Output the [x, y] coordinate of the center of the cell containing the given text.  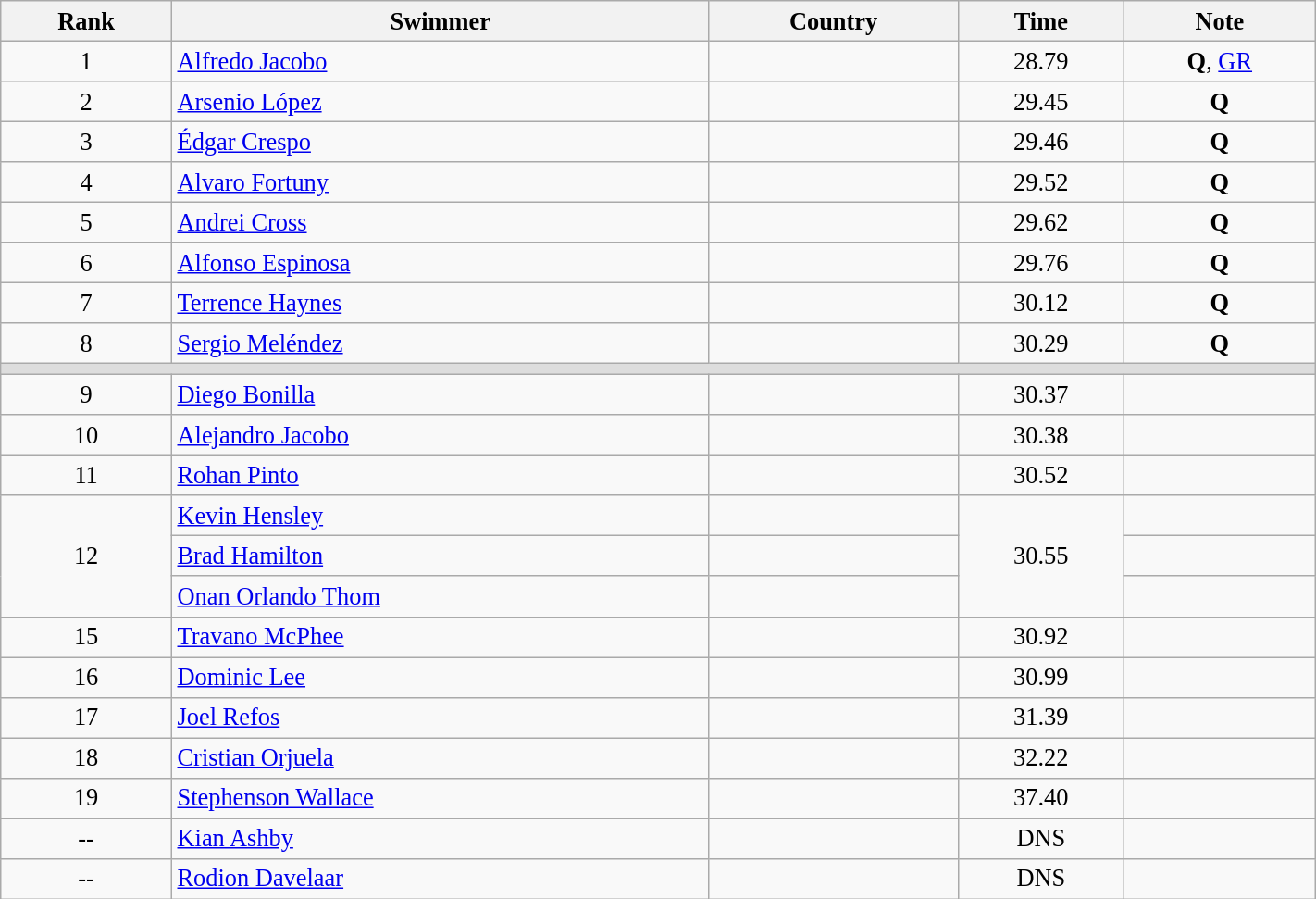
5 [87, 222]
28.79 [1040, 61]
9 [87, 394]
29.45 [1040, 101]
12 [87, 556]
1 [87, 61]
10 [87, 435]
Swimmer [440, 20]
16 [87, 677]
Sergio Meléndez [440, 343]
29.62 [1040, 222]
Joel Refos [440, 718]
7 [87, 303]
15 [87, 637]
Kevin Hensley [440, 516]
32.22 [1040, 757]
Country [833, 20]
Alfonso Espinosa [440, 263]
4 [87, 182]
30.55 [1040, 556]
Time [1040, 20]
Note [1220, 20]
19 [87, 798]
Diego Bonilla [440, 394]
29.46 [1040, 142]
31.39 [1040, 718]
Alfredo Jacobo [440, 61]
Alejandro Jacobo [440, 435]
Terrence Haynes [440, 303]
Cristian Orjuela [440, 757]
Stephenson Wallace [440, 798]
30.52 [1040, 475]
2 [87, 101]
30.99 [1040, 677]
37.40 [1040, 798]
Travano McPhee [440, 637]
Rohan Pinto [440, 475]
17 [87, 718]
Kian Ashby [440, 838]
29.52 [1040, 182]
Andrei Cross [440, 222]
Brad Hamilton [440, 556]
Arsenio López [440, 101]
Q, GR [1220, 61]
Dominic Lee [440, 677]
Rank [87, 20]
Édgar Crespo [440, 142]
11 [87, 475]
6 [87, 263]
Rodion Davelaar [440, 879]
3 [87, 142]
30.92 [1040, 637]
29.76 [1040, 263]
30.29 [1040, 343]
8 [87, 343]
30.37 [1040, 394]
30.38 [1040, 435]
18 [87, 757]
Onan Orlando Thom [440, 596]
Alvaro Fortuny [440, 182]
30.12 [1040, 303]
